Return the [x, y] coordinate for the center point of the cell that contains the specified text.  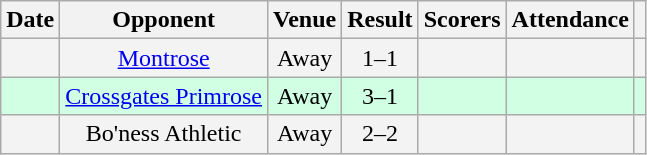
Venue [305, 20]
3–1 [380, 96]
2–2 [380, 134]
1–1 [380, 58]
Scorers [462, 20]
Montrose [164, 58]
Date [30, 20]
Crossgates Primrose [164, 96]
Bo'ness Athletic [164, 134]
Attendance [570, 20]
Result [380, 20]
Opponent [164, 20]
